Return the (x, y) coordinate for the center point of the cell that contains the specified text.  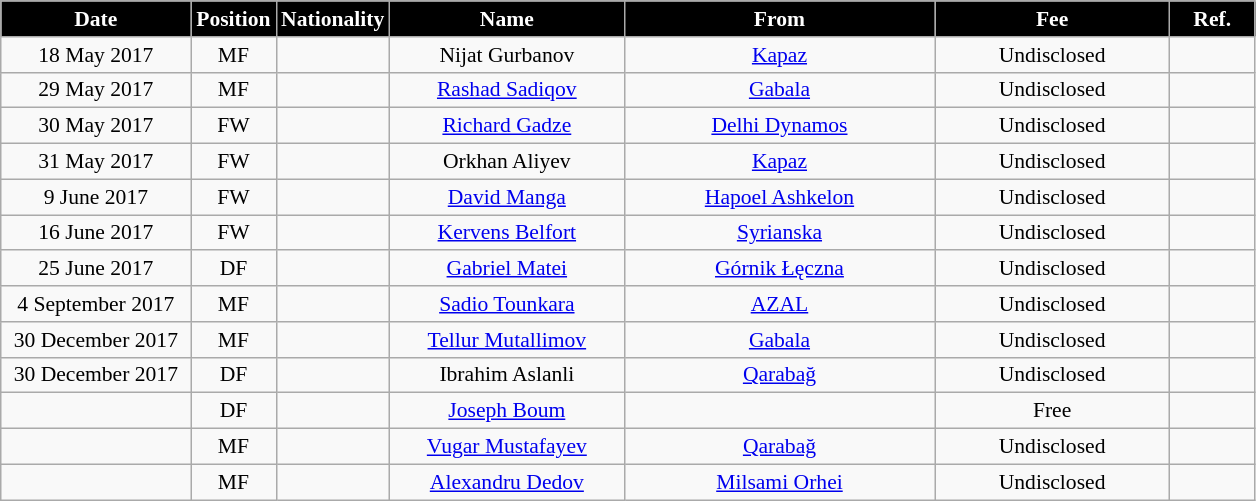
Górnik Łęczna (779, 269)
Position (234, 19)
Syrianska (779, 233)
Sadio Tounkara (506, 304)
9 June 2017 (96, 197)
Hapoel Ashkelon (779, 197)
Gabriel Matei (506, 269)
Rashad Sadiqov (506, 90)
Nationality (332, 19)
Ibrahim Aslanli (506, 375)
4 September 2017 (96, 304)
AZAL (779, 304)
Ref. (1212, 19)
Fee (1052, 19)
Milsami Orhei (779, 482)
Name (506, 19)
Richard Gadze (506, 126)
Alexandru Dedov (506, 482)
25 June 2017 (96, 269)
Nijat Gurbanov (506, 55)
Tellur Mutallimov (506, 340)
David Manga (506, 197)
Free (1052, 411)
30 May 2017 (96, 126)
Delhi Dynamos (779, 126)
18 May 2017 (96, 55)
29 May 2017 (96, 90)
Orkhan Aliyev (506, 162)
Date (96, 19)
Vugar Mustafayev (506, 447)
31 May 2017 (96, 162)
Joseph Boum (506, 411)
From (779, 19)
Kervens Belfort (506, 233)
16 June 2017 (96, 233)
